Provide the (X, Y) coordinate of the cell's center where the given text is located.  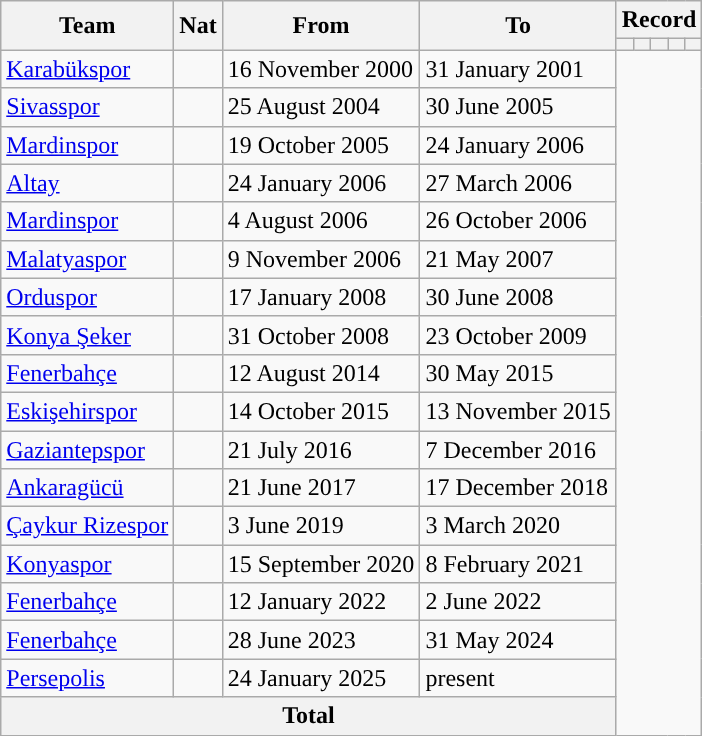
31 May 2024 (518, 640)
30 June 2008 (518, 297)
3 March 2020 (518, 526)
12 January 2022 (321, 602)
4 August 2006 (321, 221)
16 November 2000 (321, 69)
28 June 2023 (321, 640)
Malatyaspor (88, 259)
Konya Şeker (88, 335)
24 January 2025 (321, 678)
Sivasspor (88, 107)
21 June 2017 (321, 488)
Konyaspor (88, 564)
2 June 2022 (518, 602)
31 January 2001 (518, 69)
23 October 2009 (518, 335)
Team (88, 26)
Gaziantepspor (88, 449)
Nat (198, 26)
Record (659, 20)
Karabükspor (88, 69)
9 November 2006 (321, 259)
14 October 2015 (321, 411)
Total (308, 716)
17 December 2018 (518, 488)
Altay (88, 183)
3 June 2019 (321, 526)
To (518, 26)
30 May 2015 (518, 373)
Eskişehirspor (88, 411)
31 October 2008 (321, 335)
12 August 2014 (321, 373)
From (321, 26)
13 November 2015 (518, 411)
Ankaragücü (88, 488)
21 May 2007 (518, 259)
7 December 2016 (518, 449)
8 February 2021 (518, 564)
17 January 2008 (321, 297)
Orduspor (88, 297)
21 July 2016 (321, 449)
15 September 2020 (321, 564)
Persepolis (88, 678)
25 August 2004 (321, 107)
present (518, 678)
26 October 2006 (518, 221)
27 March 2006 (518, 183)
19 October 2005 (321, 145)
Çaykur Rizespor (88, 526)
30 June 2005 (518, 107)
